Extract the (X, Y) coordinate from the center of the cell holding the provided text.  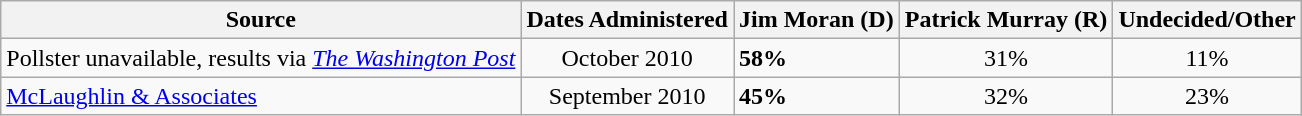
Dates Administered (628, 20)
31% (1006, 58)
Jim Moran (D) (817, 20)
Undecided/Other (1207, 20)
45% (817, 96)
58% (817, 58)
Pollster unavailable, results via The Washington Post (261, 58)
October 2010 (628, 58)
September 2010 (628, 96)
Source (261, 20)
Patrick Murray (R) (1006, 20)
23% (1207, 96)
32% (1006, 96)
McLaughlin & Associates (261, 96)
11% (1207, 58)
